Extract the (X, Y) coordinate from the center of the cell holding the provided text.  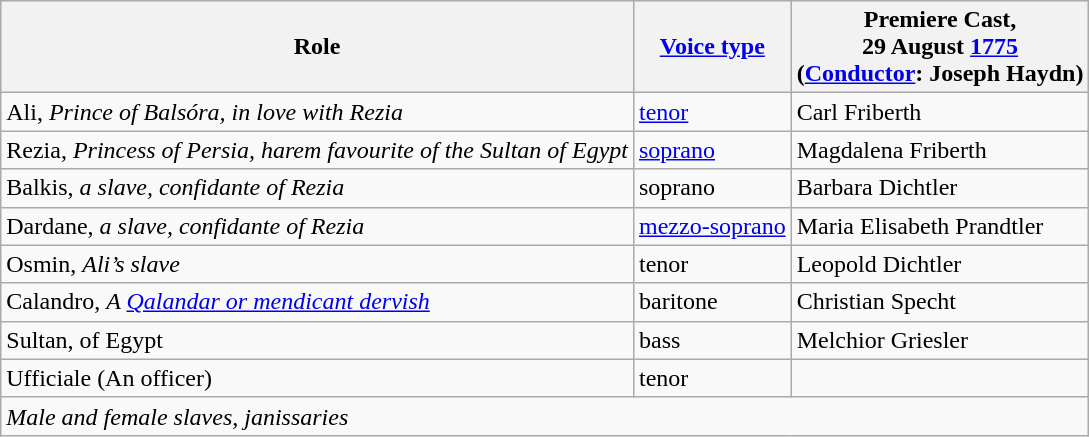
Ali, Prince of Balsóra, in love with Rezia (318, 112)
Rezia, Princess of Persia, harem favourite of the Sultan of Egypt (318, 150)
Maria Elisabeth Prandtler (940, 226)
Balkis, a slave, confidante of Rezia (318, 188)
baritone (712, 302)
Sultan, of Egypt (318, 340)
Calandro, A Qalandar or mendicant dervish (318, 302)
Dardane, a slave, confidante of Rezia (318, 226)
Melchior Griesler (940, 340)
Magdalena Friberth (940, 150)
Osmin, Ali’s slave (318, 264)
mezzo-soprano (712, 226)
Leopold Dichtler (940, 264)
Premiere Cast,29 August 1775(Conductor: Joseph Haydn) (940, 47)
Barbara Dichtler (940, 188)
Ufficiale (An officer) (318, 378)
Male and female slaves, janissaries (545, 416)
bass (712, 340)
Voice type (712, 47)
Christian Specht (940, 302)
Carl Friberth (940, 112)
Role (318, 47)
